Detect which cell encompasses the target text, then output its [x, y] center coordinate. 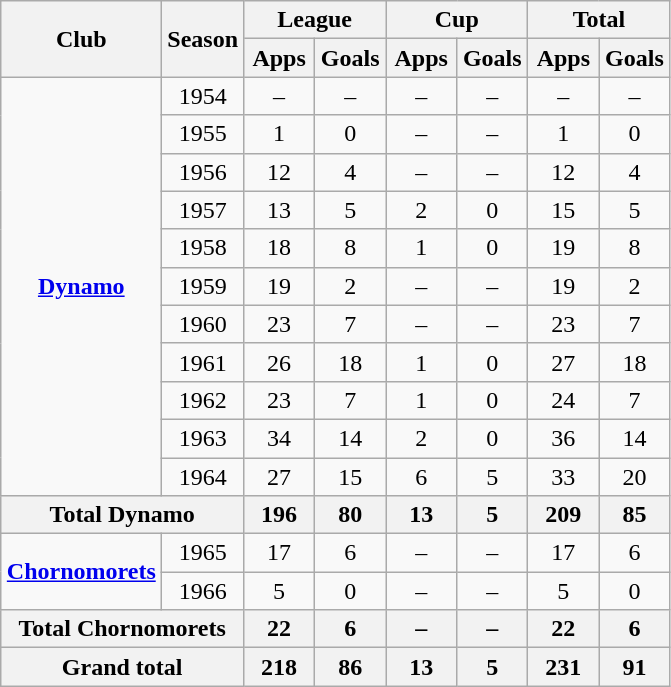
Club [82, 39]
1957 [203, 210]
1965 [203, 553]
231 [564, 667]
1959 [203, 286]
1963 [203, 438]
League [315, 20]
196 [280, 515]
Grand total [122, 667]
Chornomorets [82, 572]
Total Dynamo [122, 515]
1956 [203, 172]
Total [599, 20]
86 [350, 667]
Dynamo [82, 286]
34 [280, 438]
1966 [203, 591]
218 [280, 667]
1961 [203, 362]
209 [564, 515]
1960 [203, 324]
26 [280, 362]
1955 [203, 134]
1958 [203, 248]
1962 [203, 400]
Season [203, 39]
24 [564, 400]
Cup [457, 20]
91 [634, 667]
85 [634, 515]
33 [564, 477]
80 [350, 515]
20 [634, 477]
1954 [203, 96]
1964 [203, 477]
Total Chornomorets [122, 629]
36 [564, 438]
